Pinpoint the cell where the given text exists, returning its [X, Y] midpoint coordinate. 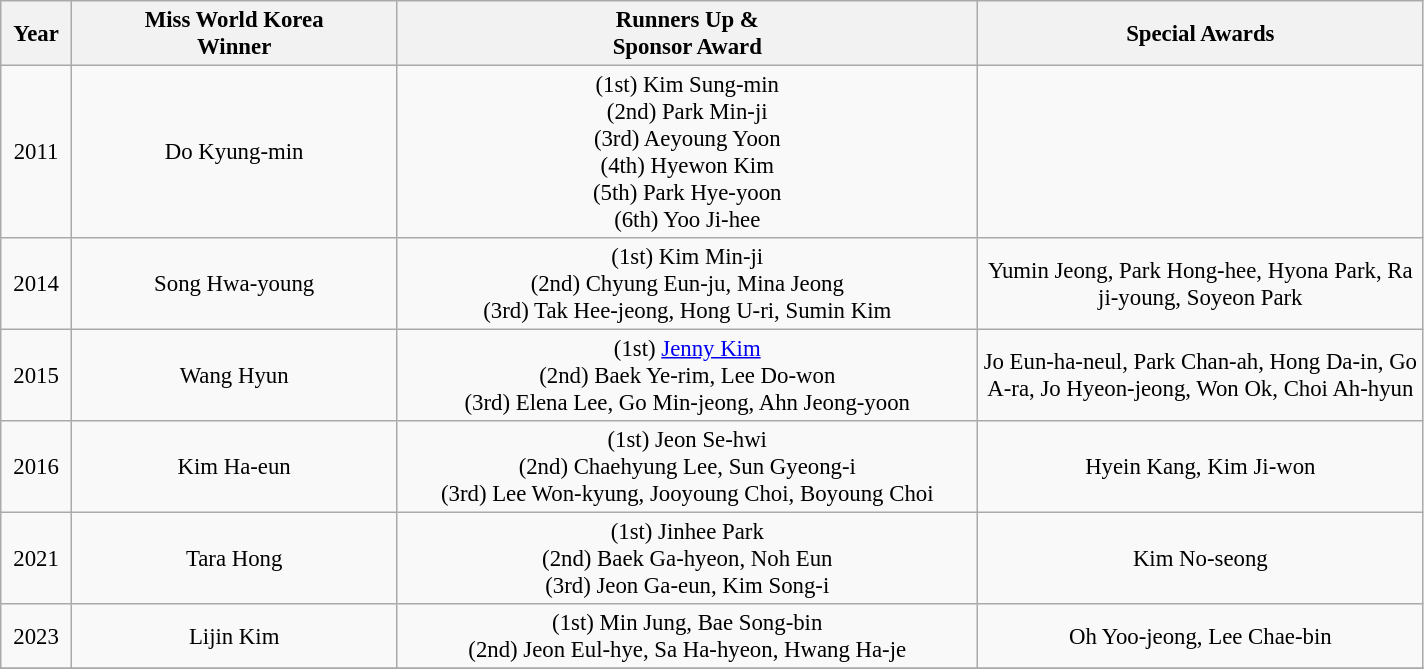
2023 [36, 636]
2016 [36, 467]
(1st) Min Jung, Bae Song-bin (2nd) Jeon Eul-hye, Sa Ha-hyeon, Hwang Ha-je [688, 636]
(1st) Jeon Se-hwi (2nd) Chaehyung Lee, Sun Gyeong-i(3rd) Lee Won-kyung, Jooyoung Choi, Boyoung Choi [688, 467]
Miss World KoreaWinner [234, 34]
2011 [36, 152]
2014 [36, 284]
Kim No-seong [1201, 559]
Do Kyung-min [234, 152]
Lijin Kim [234, 636]
Jo Eun-ha-neul, Park Chan-ah, Hong Da-in, Go A-ra, Jo Hyeon-jeong, Won Ok, Choi Ah-hyun [1201, 376]
Special Awards [1201, 34]
Song Hwa-young [234, 284]
Tara Hong [234, 559]
Yumin Jeong, Park Hong-hee, Hyona Park, Ra ji-young, Soyeon Park [1201, 284]
(1st) Jinhee Park (2nd) Baek Ga-hyeon, Noh Eun (3rd) Jeon Ga-eun, Kim Song-i [688, 559]
Oh Yoo-jeong, Lee Chae-bin [1201, 636]
Year [36, 34]
2015 [36, 376]
(1st) Kim Sung-min (2nd) Park Min-ji (3rd) Aeyoung Yoon (4th) Hyewon Kim (5th) Park Hye-yoon (6th) Yoo Ji-hee [688, 152]
2021 [36, 559]
(1st) Jenny Kim (2nd) Baek Ye-rim, Lee Do-won (3rd) Elena Lee, Go Min-jeong, Ahn Jeong-yoon [688, 376]
Kim Ha-eun [234, 467]
Wang Hyun [234, 376]
Runners Up & Sponsor Award [688, 34]
Hyein Kang, Kim Ji-won [1201, 467]
(1st) Kim Min-ji (2nd) Chyung Eun-ju, Mina Jeong (3rd) Tak Hee-jeong, Hong U-ri, Sumin Kim [688, 284]
